Identify which cell holds the provided text, then report its [X, Y] central coordinate. 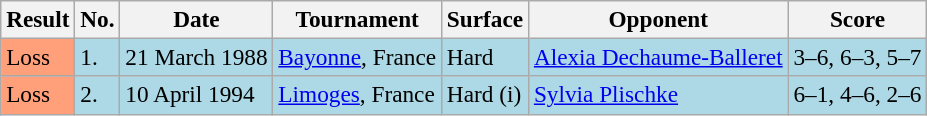
Hard [484, 57]
1. [98, 57]
2. [98, 95]
Result [38, 19]
Limoges, France [357, 95]
Sylvia Plischke [658, 95]
Hard (i) [484, 95]
Score [858, 19]
10 April 1994 [196, 95]
6–1, 4–6, 2–6 [858, 95]
Bayonne, France [357, 57]
3–6, 6–3, 5–7 [858, 57]
Date [196, 19]
Tournament [357, 19]
Alexia Dechaume-Balleret [658, 57]
Opponent [658, 19]
21 March 1988 [196, 57]
Surface [484, 19]
No. [98, 19]
